Pinpoint the cell where the given text exists, returning its (x, y) midpoint coordinate. 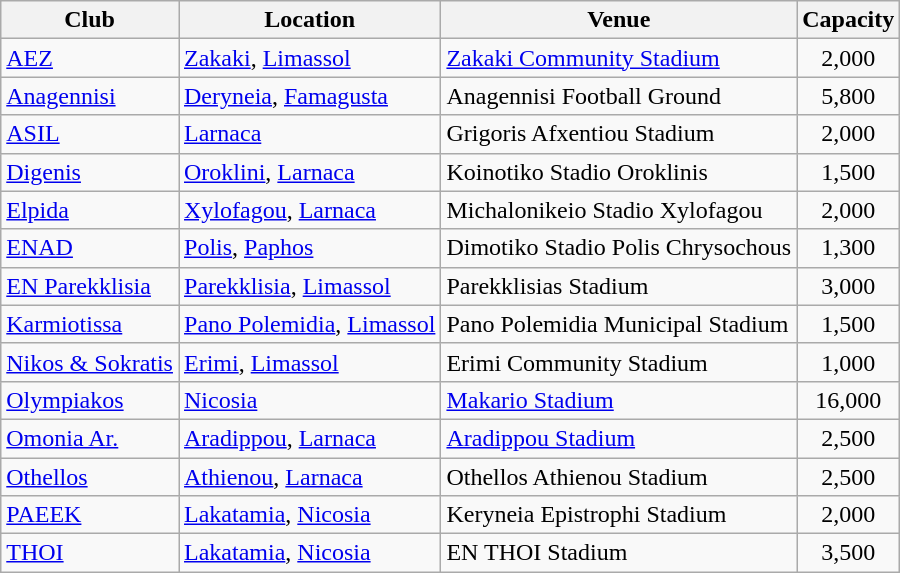
Erimi Community Stadium (619, 362)
Koinotiko Stadio Oroklinis (619, 172)
PAEEK (90, 515)
Keryneia Epistrophi Stadium (619, 515)
Michalonikeio Stadio Xylofagou (619, 210)
ENAD (90, 248)
Larnaca (309, 134)
Xylofagou, Larnaca (309, 210)
Location (309, 20)
3,000 (848, 286)
1,300 (848, 248)
AEZ (90, 58)
Zakaki Community Stadium (619, 58)
Capacity (848, 20)
Pano Polemidia, Limassol (309, 324)
Deryneia, Famagusta (309, 96)
Parekklisia, Limassol (309, 286)
Polis, Paphos (309, 248)
EN THOI Stadium (619, 553)
Elpida (90, 210)
Nicosia (309, 400)
Digenis (90, 172)
Club (90, 20)
Dimotiko Stadio Polis Chrysochous (619, 248)
Zakaki, Limassol (309, 58)
Pano Polemidia Municipal Stadium (619, 324)
Olympiakos (90, 400)
Oroklini, Larnaca (309, 172)
5,800 (848, 96)
Athienou, Larnaca (309, 477)
Aradippou, Larnaca (309, 438)
Parekklisias Stadium (619, 286)
Erimi, Limassol (309, 362)
1,000 (848, 362)
3,500 (848, 553)
16,000 (848, 400)
EN Parekklisia (90, 286)
Othellos Athienou Stadium (619, 477)
Karmiotissa (90, 324)
Nikos & Sokratis (90, 362)
Anagennisi (90, 96)
Omonia Ar. (90, 438)
ASIL (90, 134)
Aradippou Stadium (619, 438)
Othellos (90, 477)
THOI (90, 553)
Grigoris Afxentiou Stadium (619, 134)
Anagennisi Football Ground (619, 96)
Venue (619, 20)
Makario Stadium (619, 400)
